Pinpoint the cell where the given text exists, returning its [X, Y] midpoint coordinate. 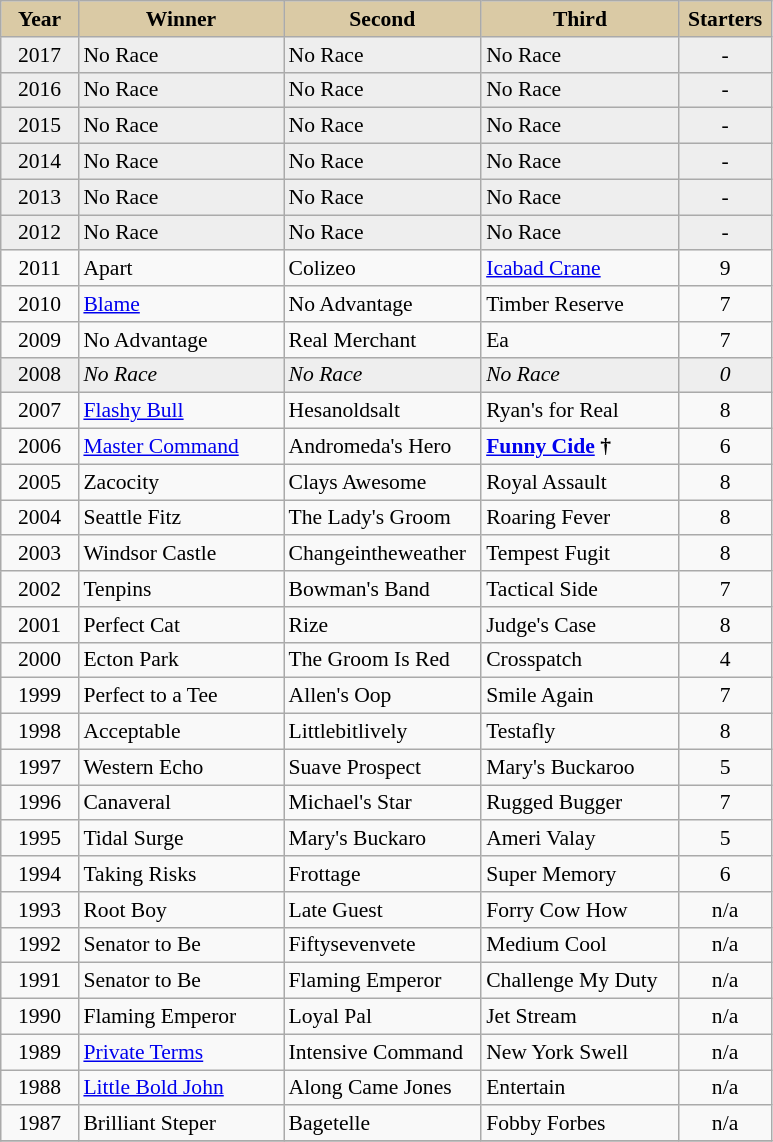
1994 [40, 874]
Mary's Buckaro [383, 839]
Seattle Fitz [180, 518]
Suave Prospect [383, 767]
1988 [40, 1088]
Testafly [580, 732]
Perfect Cat [180, 625]
Allen's Oop [383, 696]
2008 [40, 375]
1991 [40, 981]
1989 [40, 1052]
Tactical Side [580, 589]
Blame [180, 304]
Canaveral [180, 803]
Jet Stream [580, 1017]
Littlebitlively [383, 732]
2013 [40, 197]
Ameri Valay [580, 839]
Tenpins [180, 589]
2006 [40, 447]
Andromeda's Hero [383, 447]
The Groom Is Red [383, 660]
Ecton Park [180, 660]
2003 [40, 554]
Root Boy [180, 910]
0 [726, 375]
New York Swell [580, 1052]
Second [383, 19]
Taking Risks [180, 874]
Icabad Crane [580, 269]
Late Guest [383, 910]
Michael's Star [383, 803]
Timber Reserve [580, 304]
Winner [180, 19]
Tempest Fugit [580, 554]
Entertain [580, 1088]
2005 [40, 482]
2012 [40, 233]
Bowman's Band [383, 589]
1999 [40, 696]
Rugged Bugger [580, 803]
1998 [40, 732]
Crosspatch [580, 660]
Fobby Forbes [580, 1124]
4 [726, 660]
Ryan's for Real [580, 411]
Tidal Surge [180, 839]
Mary's Buckaroo [580, 767]
1992 [40, 945]
Loyal Pal [383, 1017]
Roaring Fever [580, 518]
Master Command [180, 447]
Bagetelle [383, 1124]
The Lady's Groom [383, 518]
2002 [40, 589]
1996 [40, 803]
2017 [40, 55]
Zacocity [180, 482]
1987 [40, 1124]
Changeintheweather [383, 554]
Starters [726, 19]
Royal Assault [580, 482]
2000 [40, 660]
1995 [40, 839]
Frottage [383, 874]
Fiftysevenvete [383, 945]
2009 [40, 340]
1993 [40, 910]
Perfect to a Tee [180, 696]
Windsor Castle [180, 554]
Year [40, 19]
Ea [580, 340]
Private Terms [180, 1052]
2014 [40, 162]
2010 [40, 304]
Western Echo [180, 767]
Funny Cide † [580, 447]
Smile Again [580, 696]
Judge's Case [580, 625]
2001 [40, 625]
1997 [40, 767]
Intensive Command [383, 1052]
Forry Cow How [580, 910]
1990 [40, 1017]
Flashy Bull [180, 411]
Hesanoldsalt [383, 411]
Acceptable [180, 732]
9 [726, 269]
Super Memory [580, 874]
Real Merchant [383, 340]
Medium Cool [580, 945]
2016 [40, 90]
Apart [180, 269]
2015 [40, 126]
2007 [40, 411]
Rize [383, 625]
Colizeo [383, 269]
2004 [40, 518]
Third [580, 19]
Clays Awesome [383, 482]
Brilliant Steper [180, 1124]
Along Came Jones [383, 1088]
Little Bold John [180, 1088]
Challenge My Duty [580, 981]
2011 [40, 269]
